Locate the cell with the specified text and output its [X, Y] center coordinate. 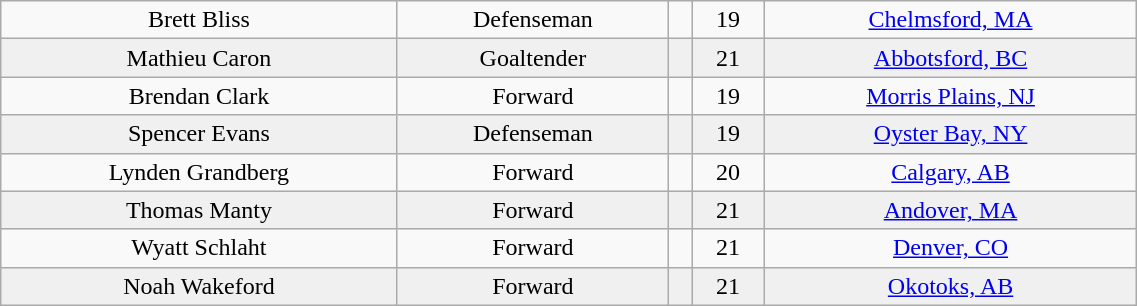
Denver, CO [950, 248]
20 [728, 172]
Calgary, AB [950, 172]
Goaltender [533, 58]
Oyster Bay, NY [950, 134]
Wyatt Schlaht [199, 248]
Abbotsford, BC [950, 58]
Mathieu Caron [199, 58]
Noah Wakeford [199, 286]
Lynden Grandberg [199, 172]
Morris Plains, NJ [950, 96]
Chelmsford, MA [950, 20]
Okotoks, AB [950, 286]
Spencer Evans [199, 134]
Brett Bliss [199, 20]
Thomas Manty [199, 210]
Andover, MA [950, 210]
Brendan Clark [199, 96]
